Return the (x, y) coordinate for the center point of the cell that contains the specified text.  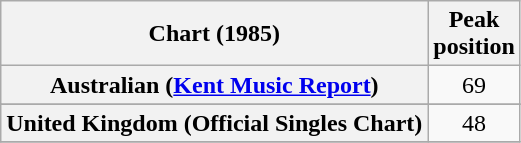
69 (474, 85)
United Kingdom (Official Singles Chart) (214, 123)
Australian (Kent Music Report) (214, 85)
Chart (1985) (214, 34)
Peakposition (474, 34)
48 (474, 123)
